From the cell containing the given text, extract its center point as [X, Y] coordinate. 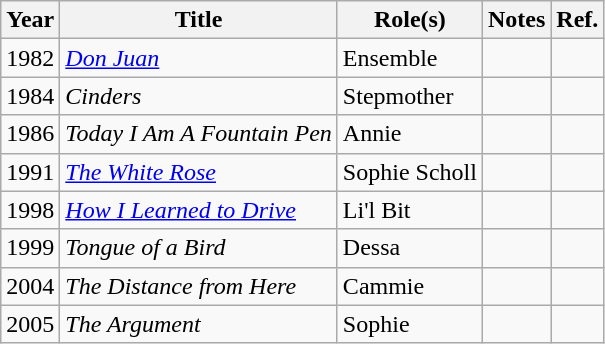
1984 [30, 96]
Year [30, 20]
Sophie Scholl [410, 172]
The White Rose [199, 172]
2004 [30, 286]
1991 [30, 172]
Ref. [578, 20]
Sophie [410, 324]
Role(s) [410, 20]
Don Juan [199, 58]
Annie [410, 134]
Ensemble [410, 58]
Dessa [410, 248]
How I Learned to Drive [199, 210]
2005 [30, 324]
Li'l Bit [410, 210]
Title [199, 20]
The Distance from Here [199, 286]
Tongue of a Bird [199, 248]
1998 [30, 210]
Cammie [410, 286]
Notes [516, 20]
Cinders [199, 96]
1982 [30, 58]
The Argument [199, 324]
Today I Am A Fountain Pen [199, 134]
Stepmother [410, 96]
1986 [30, 134]
1999 [30, 248]
